Detect which cell encompasses the target text, then output its (X, Y) center coordinate. 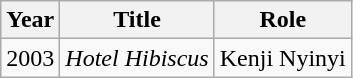
Title (137, 20)
2003 (30, 58)
Kenji Nyinyi (282, 58)
Hotel Hibiscus (137, 58)
Year (30, 20)
Role (282, 20)
